Return the (X, Y) coordinate for the center point of the cell that contains the specified text.  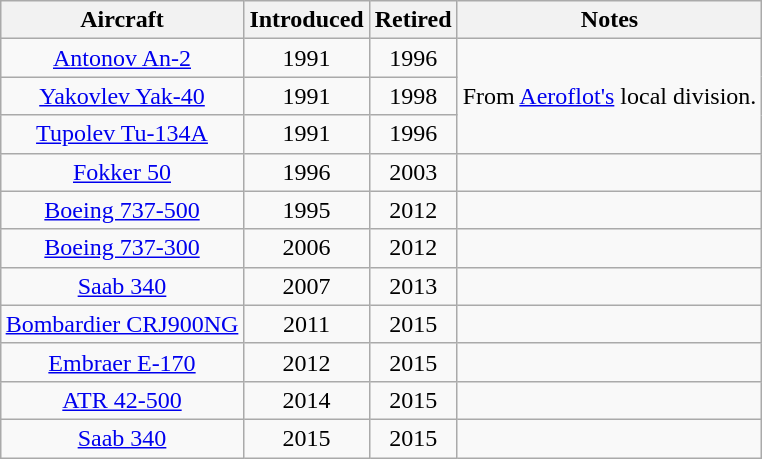
Embraer E-170 (122, 362)
2003 (413, 172)
2006 (306, 248)
1998 (413, 96)
From Aeroflot's local division. (610, 96)
ATR 42-500 (122, 400)
2007 (306, 286)
Boeing 737-300 (122, 248)
Aircraft (122, 20)
Boeing 737-500 (122, 210)
2013 (413, 286)
Tupolev Tu-134A (122, 134)
Retired (413, 20)
2011 (306, 324)
Fokker 50 (122, 172)
Antonov An-2 (122, 58)
Bombardier CRJ900NG (122, 324)
Yakovlev Yak-40 (122, 96)
Introduced (306, 20)
2014 (306, 400)
1995 (306, 210)
Notes (610, 20)
